Scan for the cell matching the given text and deliver its [X, Y] coordinate at center. 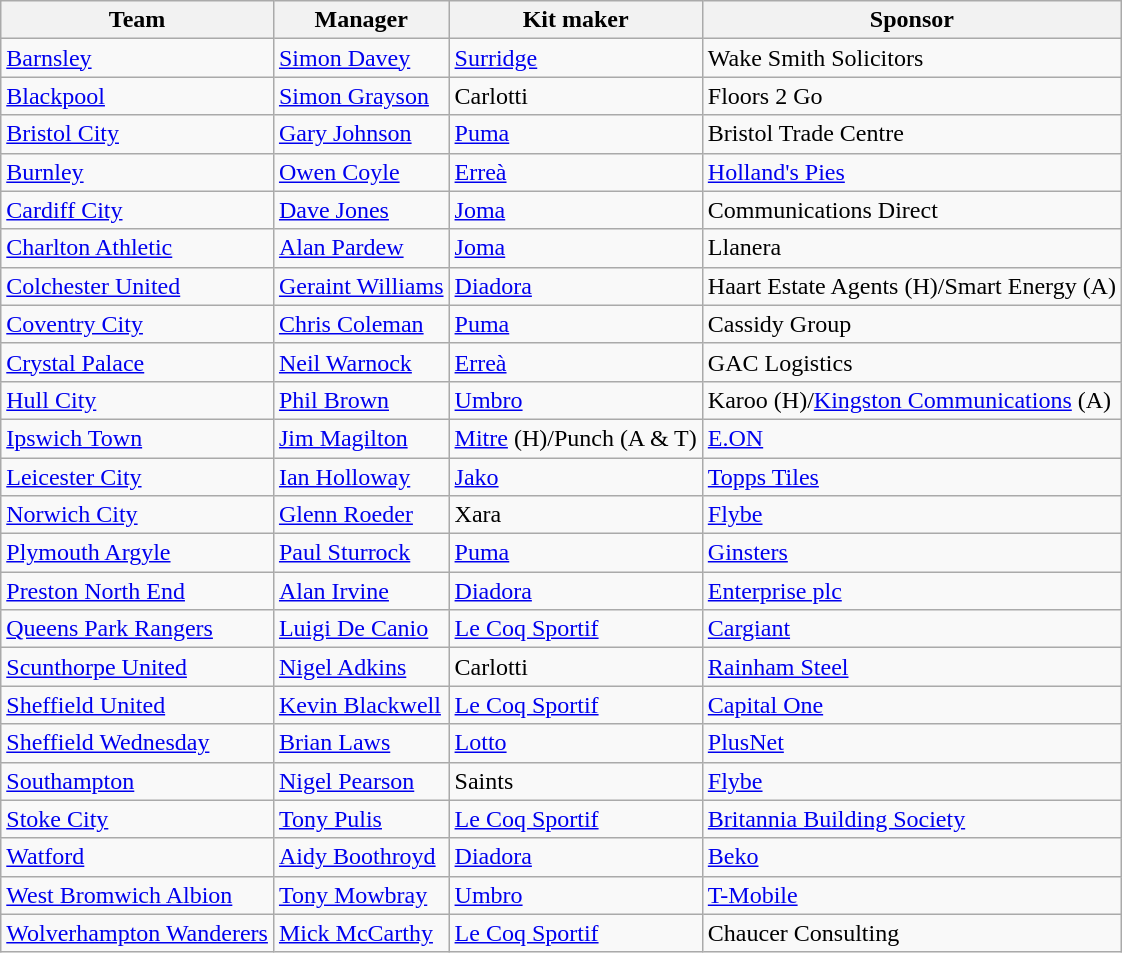
Owen Coyle [361, 172]
Glenn Roeder [361, 515]
Nigel Adkins [361, 667]
Coventry City [138, 324]
Nigel Pearson [361, 781]
Tony Mowbray [361, 895]
Holland's Pies [912, 172]
Tony Pulis [361, 819]
PlusNet [912, 743]
Bristol Trade Centre [912, 134]
Crystal Palace [138, 362]
Enterprise plc [912, 591]
Alan Irvine [361, 591]
Neil Warnock [361, 362]
Scunthorpe United [138, 667]
GAC Logistics [912, 362]
Blackpool [138, 96]
Sheffield United [138, 705]
Kit maker [576, 20]
Ian Holloway [361, 477]
Chaucer Consulting [912, 933]
Sponsor [912, 20]
Burnley [138, 172]
Saints [576, 781]
Dave Jones [361, 210]
Watford [138, 857]
Alan Pardew [361, 248]
Topps Tiles [912, 477]
West Bromwich Albion [138, 895]
Sheffield Wednesday [138, 743]
T-Mobile [912, 895]
Colchester United [138, 286]
Southampton [138, 781]
Charlton Athletic [138, 248]
Xara [576, 515]
Wolverhampton Wanderers [138, 933]
Beko [912, 857]
Ipswich Town [138, 438]
E.ON [912, 438]
Wake Smith Solicitors [912, 58]
Cargiant [912, 629]
Bristol City [138, 134]
Simon Grayson [361, 96]
Chris Coleman [361, 324]
Capital One [912, 705]
Lotto [576, 743]
Geraint Williams [361, 286]
Surridge [576, 58]
Mitre (H)/Punch (A & T) [576, 438]
Llanera [912, 248]
Kevin Blackwell [361, 705]
Ginsters [912, 553]
Britannia Building Society [912, 819]
Floors 2 Go [912, 96]
Haart Estate Agents (H)/Smart Energy (A) [912, 286]
Hull City [138, 400]
Queens Park Rangers [138, 629]
Manager [361, 20]
Barnsley [138, 58]
Paul Sturrock [361, 553]
Norwich City [138, 515]
Mick McCarthy [361, 933]
Cassidy Group [912, 324]
Jako [576, 477]
Aidy Boothroyd [361, 857]
Team [138, 20]
Karoo (H)/Kingston Communications (A) [912, 400]
Simon Davey [361, 58]
Cardiff City [138, 210]
Preston North End [138, 591]
Gary Johnson [361, 134]
Phil Brown [361, 400]
Jim Magilton [361, 438]
Rainham Steel [912, 667]
Plymouth Argyle [138, 553]
Communications Direct [912, 210]
Luigi De Canio [361, 629]
Brian Laws [361, 743]
Stoke City [138, 819]
Leicester City [138, 477]
